Provide the (X, Y) coordinate of the cell's center where the given text is located.  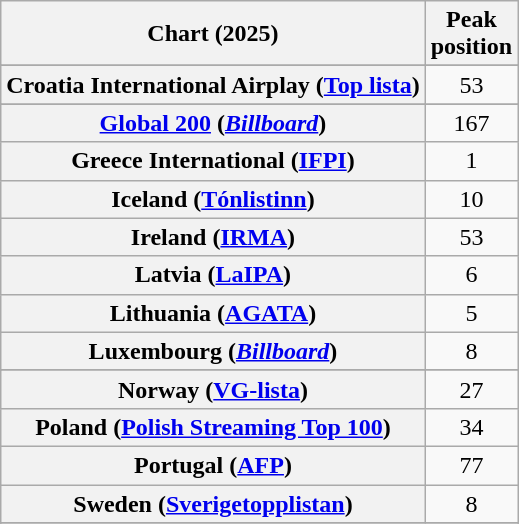
5 (471, 313)
Greece International (IFPI) (213, 161)
Chart (2025) (213, 34)
Lithuania (AGATA) (213, 313)
Iceland (Tónlistinn) (213, 199)
167 (471, 123)
Croatia International Airplay (Top lista) (213, 85)
Portugal (AFP) (213, 465)
Norway (VG-lista) (213, 389)
Peakposition (471, 34)
Latvia (LaIPA) (213, 275)
77 (471, 465)
6 (471, 275)
34 (471, 427)
10 (471, 199)
Ireland (IRMA) (213, 237)
Global 200 (Billboard) (213, 123)
Poland (Polish Streaming Top 100) (213, 427)
1 (471, 161)
27 (471, 389)
Luxembourg (Billboard) (213, 351)
Sweden (Sverigetopplistan) (213, 503)
